Determine the [X, Y] coordinate at the center of the cell enclosing the given text.  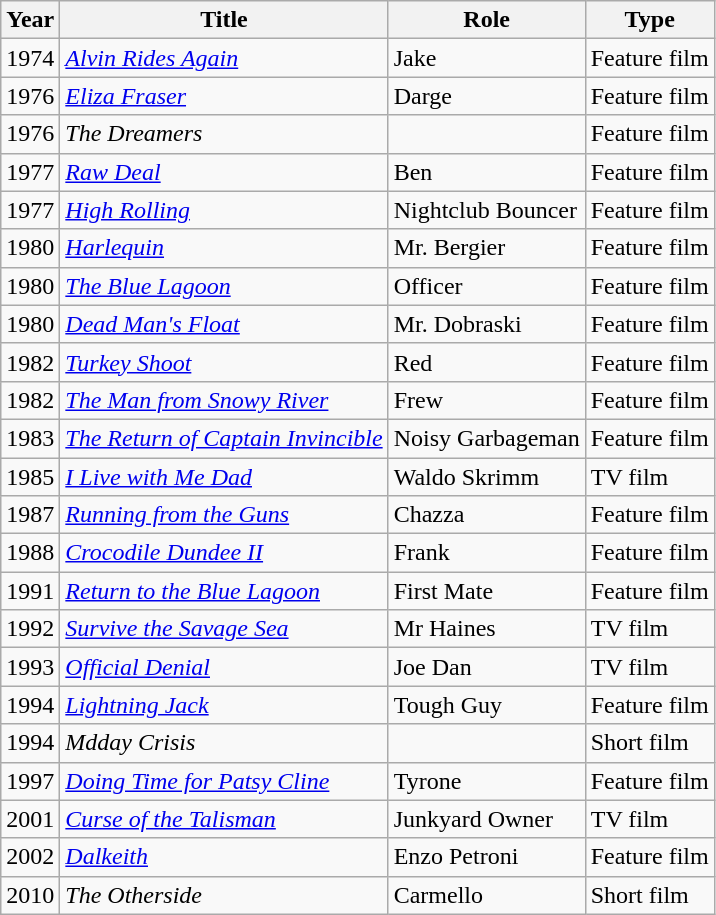
Crocodile Dundee II [224, 553]
Frew [486, 400]
Mr. Bergier [486, 248]
Mr Haines [486, 629]
Survive the Savage Sea [224, 629]
Darge [486, 96]
Junkyard Owner [486, 819]
Return to the Blue Lagoon [224, 591]
Alvin Rides Again [224, 58]
1987 [30, 515]
Harlequin [224, 248]
Title [224, 20]
Eliza Fraser [224, 96]
I Live with Me Dad [224, 477]
Chazza [486, 515]
1992 [30, 629]
1993 [30, 667]
Red [486, 362]
The Otherside [224, 895]
Tough Guy [486, 705]
2001 [30, 819]
The Return of Captain Invincible [224, 438]
2010 [30, 895]
Lightning Jack [224, 705]
Joe Dan [486, 667]
Enzo Petroni [486, 857]
1991 [30, 591]
Dalkeith [224, 857]
Mr. Dobraski [486, 324]
The Dreamers [224, 134]
Waldo Skrimm [486, 477]
Doing Time for Patsy Cline [224, 781]
1997 [30, 781]
1985 [30, 477]
Role [486, 20]
Year [30, 20]
Raw Deal [224, 172]
Tyrone [486, 781]
High Rolling [224, 210]
First Mate [486, 591]
Curse of the Talisman [224, 819]
Mdday Crisis [224, 743]
Nightclub Bouncer [486, 210]
The Blue Lagoon [224, 286]
1988 [30, 553]
Turkey Shoot [224, 362]
Ben [486, 172]
Dead Man's Float [224, 324]
The Man from Snowy River [224, 400]
Running from the Guns [224, 515]
Jake [486, 58]
Carmello [486, 895]
Frank [486, 553]
1983 [30, 438]
1974 [30, 58]
Noisy Garbageman [486, 438]
Type [650, 20]
Official Denial [224, 667]
Officer [486, 286]
2002 [30, 857]
